Find where the given text appears and provide that cell's center as (X, Y) coordinate. 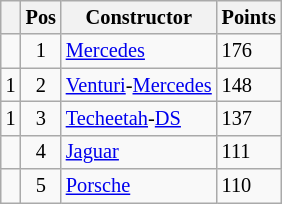
Pos (41, 17)
Mercedes (139, 51)
Techeetah-DS (139, 118)
4 (41, 152)
Venturi-Mercedes (139, 85)
176 (249, 51)
110 (249, 186)
137 (249, 118)
Constructor (139, 17)
148 (249, 85)
5 (41, 186)
Porsche (139, 186)
Points (249, 17)
2 (41, 85)
3 (41, 118)
111 (249, 152)
Jaguar (139, 152)
